Search for the cell housing the specified text and yield its (X, Y) center coordinate. 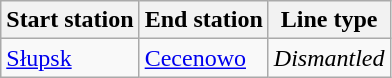
Dismantled (329, 58)
Słupsk (70, 58)
Line type (329, 20)
Start station (70, 20)
End station (204, 20)
Cecenowo (204, 58)
